Output the (x, y) coordinate of the center of the cell containing the given text.  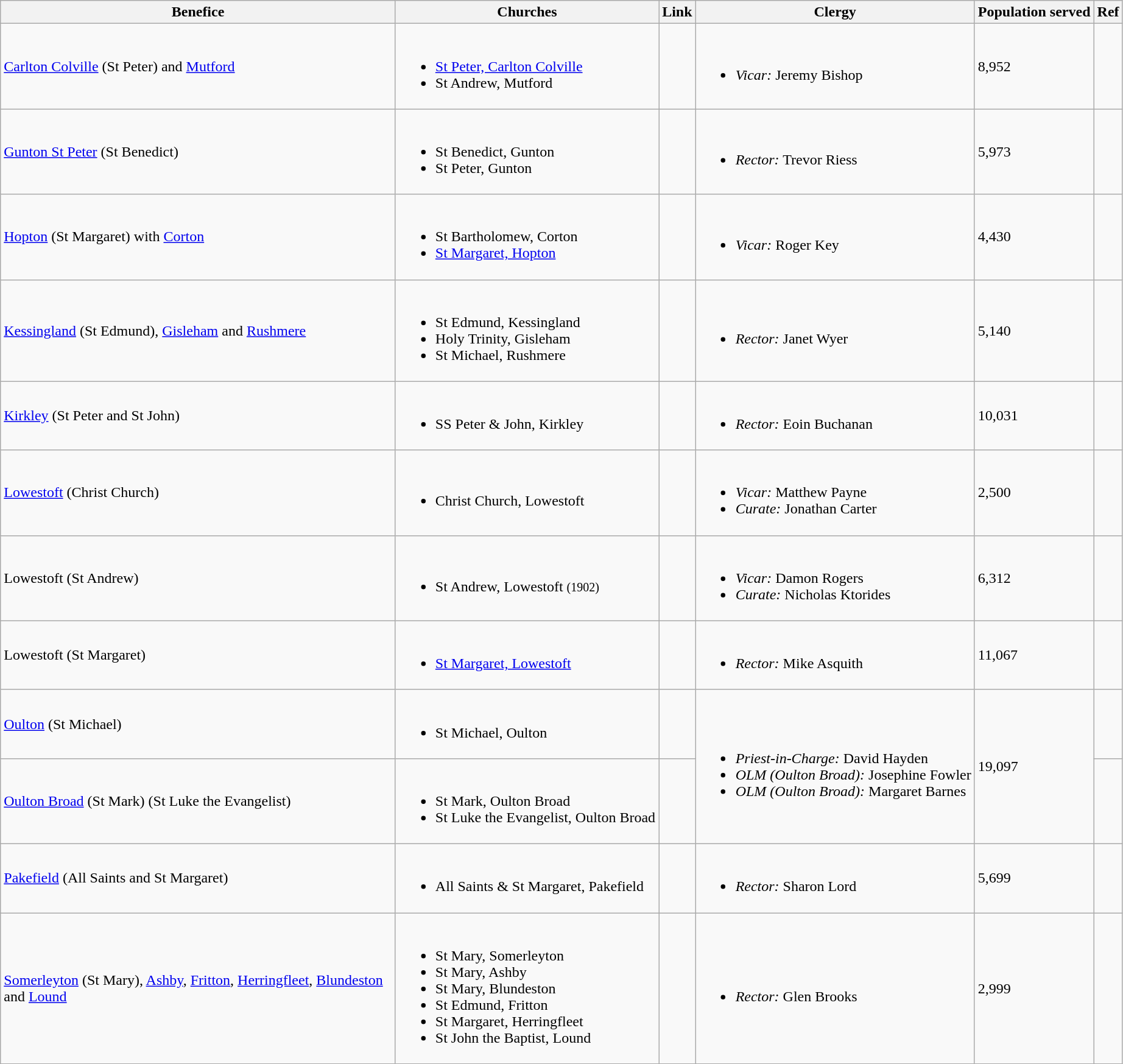
Lowestoft (Christ Church) (199, 493)
2,999 (1034, 988)
St Mary, SomerleytonSt Mary, AshbySt Mary, BlundestonSt Edmund, FrittonSt Margaret, HerringfleetSt John the Baptist, Lound (527, 988)
Vicar: Roger Key (835, 237)
Clergy (835, 12)
Benefice (199, 12)
St Benedict, GuntonSt Peter, Gunton (527, 152)
5,973 (1034, 152)
Priest-in-Charge: David HaydenOLM (Oulton Broad): Josephine FowlerOLM (Oulton Broad): Margaret Barnes (835, 766)
Kessingland (St Edmund), Gisleham and Rushmere (199, 330)
Christ Church, Lowestoft (527, 493)
St Peter, Carlton ColvilleSt Andrew, Mutford (527, 66)
St Bartholomew, CortonSt Margaret, Hopton (527, 237)
Lowestoft (St Margaret) (199, 655)
Rector: Trevor Riess (835, 152)
Oulton Broad (St Mark) (St Luke the Evangelist) (199, 801)
St Margaret, Lowestoft (527, 655)
Oulton (St Michael) (199, 724)
Vicar: Matthew PayneCurate: Jonathan Carter (835, 493)
Lowestoft (St Andrew) (199, 578)
Population served (1034, 12)
19,097 (1034, 766)
Rector: Sharon Lord (835, 878)
St Michael, Oulton (527, 724)
5,699 (1034, 878)
Kirkley (St Peter and St John) (199, 415)
4,430 (1034, 237)
Rector: Mike Asquith (835, 655)
Rector: Eoin Buchanan (835, 415)
St Andrew, Lowestoft (1902) (527, 578)
Churches (527, 12)
Somerleyton (St Mary), Ashby, Fritton, Herringfleet, Blundeston and Lound (199, 988)
St Edmund, KessinglandHoly Trinity, GislehamSt Michael, Rushmere (527, 330)
SS Peter & John, Kirkley (527, 415)
Vicar: Jeremy Bishop (835, 66)
Vicar: Damon RogersCurate: Nicholas Ktorides (835, 578)
Carlton Colville (St Peter) and Mutford (199, 66)
6,312 (1034, 578)
8,952 (1034, 66)
Pakefield (All Saints and St Margaret) (199, 878)
Gunton St Peter (St Benedict) (199, 152)
2,500 (1034, 493)
Hopton (St Margaret) with Corton (199, 237)
10,031 (1034, 415)
All Saints & St Margaret, Pakefield (527, 878)
Rector: Glen Brooks (835, 988)
St Mark, Oulton BroadSt Luke the Evangelist, Oulton Broad (527, 801)
Link (677, 12)
5,140 (1034, 330)
Rector: Janet Wyer (835, 330)
Ref (1108, 12)
11,067 (1034, 655)
